Return the (x, y) coordinate for the center point of the cell that contains the specified text.  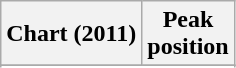
Peakposition (188, 34)
Chart (2011) (72, 34)
